Find where the given text appears and provide that cell's center as (x, y) coordinate. 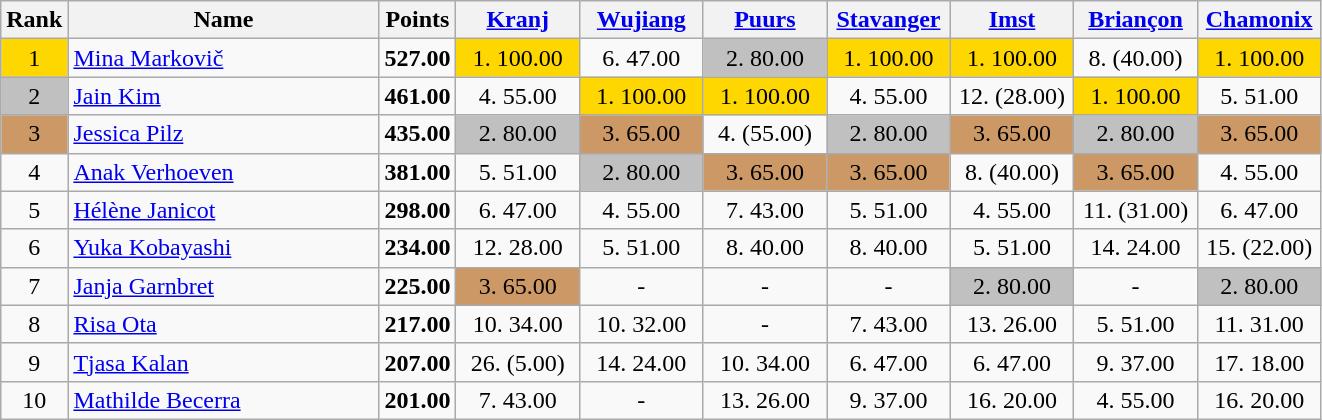
Chamonix (1259, 20)
Imst (1012, 20)
461.00 (418, 96)
10 (34, 400)
11. 31.00 (1259, 324)
Jessica Pilz (224, 134)
201.00 (418, 400)
225.00 (418, 286)
12. 28.00 (518, 248)
6 (34, 248)
Yuka Kobayashi (224, 248)
Mina Markovič (224, 58)
26. (5.00) (518, 362)
Anak Verhoeven (224, 172)
Risa Ota (224, 324)
12. (28.00) (1012, 96)
3 (34, 134)
381.00 (418, 172)
Jain Kim (224, 96)
Rank (34, 20)
2 (34, 96)
Hélène Janicot (224, 210)
Kranj (518, 20)
4. (55.00) (765, 134)
435.00 (418, 134)
Points (418, 20)
10. 32.00 (642, 324)
Name (224, 20)
Stavanger (889, 20)
Janja Garnbret (224, 286)
7 (34, 286)
11. (31.00) (1136, 210)
5 (34, 210)
15. (22.00) (1259, 248)
234.00 (418, 248)
1 (34, 58)
8 (34, 324)
Tjasa Kalan (224, 362)
527.00 (418, 58)
207.00 (418, 362)
Briançon (1136, 20)
Mathilde Becerra (224, 400)
217.00 (418, 324)
17. 18.00 (1259, 362)
4 (34, 172)
Wujiang (642, 20)
298.00 (418, 210)
Puurs (765, 20)
9 (34, 362)
